Provide the [X, Y] coordinate of the cell's center where the given text is located.  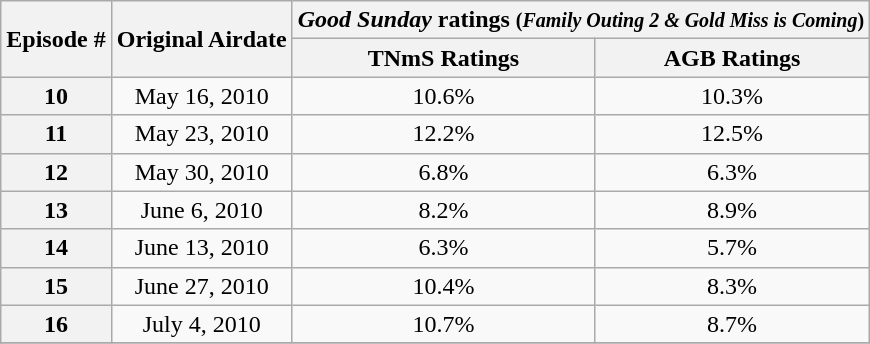
12.2% [443, 134]
8.9% [732, 210]
May 30, 2010 [202, 172]
15 [56, 286]
Episode # [56, 39]
AGB Ratings [732, 58]
12 [56, 172]
July 4, 2010 [202, 324]
10.4% [443, 286]
TNmS Ratings [443, 58]
Good Sunday ratings (Family Outing 2 & Gold Miss is Coming) [580, 20]
8.2% [443, 210]
May 16, 2010 [202, 96]
5.7% [732, 248]
8.3% [732, 286]
June 27, 2010 [202, 286]
14 [56, 248]
June 6, 2010 [202, 210]
8.7% [732, 324]
10.6% [443, 96]
10 [56, 96]
16 [56, 324]
10.7% [443, 324]
June 13, 2010 [202, 248]
May 23, 2010 [202, 134]
6.8% [443, 172]
11 [56, 134]
13 [56, 210]
10.3% [732, 96]
12.5% [732, 134]
Original Airdate [202, 39]
